Output the [x, y] coordinate of the center of the cell containing the given text.  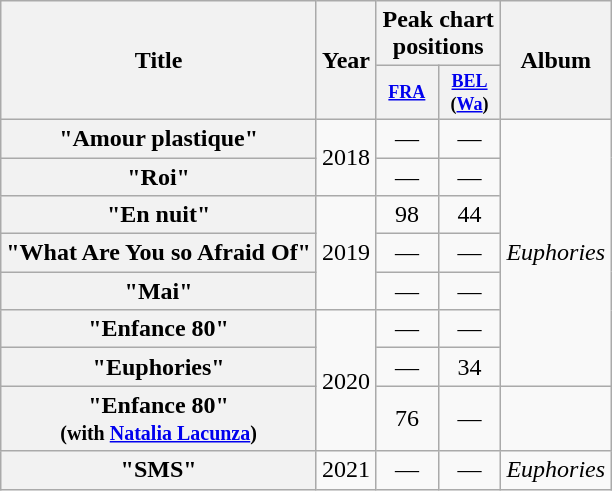
"Roi" [159, 177]
"En nuit" [159, 215]
2019 [346, 253]
76 [408, 418]
"Enfance 80" [159, 329]
2020 [346, 380]
44 [470, 215]
"SMS" [159, 470]
FRA [408, 93]
"Enfance 80"(with Natalia Lacunza) [159, 418]
2021 [346, 470]
"What Are You so Afraid Of" [159, 253]
Peak chart positions [438, 34]
34 [470, 367]
BEL(Wa) [470, 93]
"Amour plastique" [159, 138]
Title [159, 60]
Album [556, 60]
98 [408, 215]
Year [346, 60]
"Euphories" [159, 367]
2018 [346, 157]
"Mai" [159, 291]
